Detect which cell encompasses the target text, then output its (x, y) center coordinate. 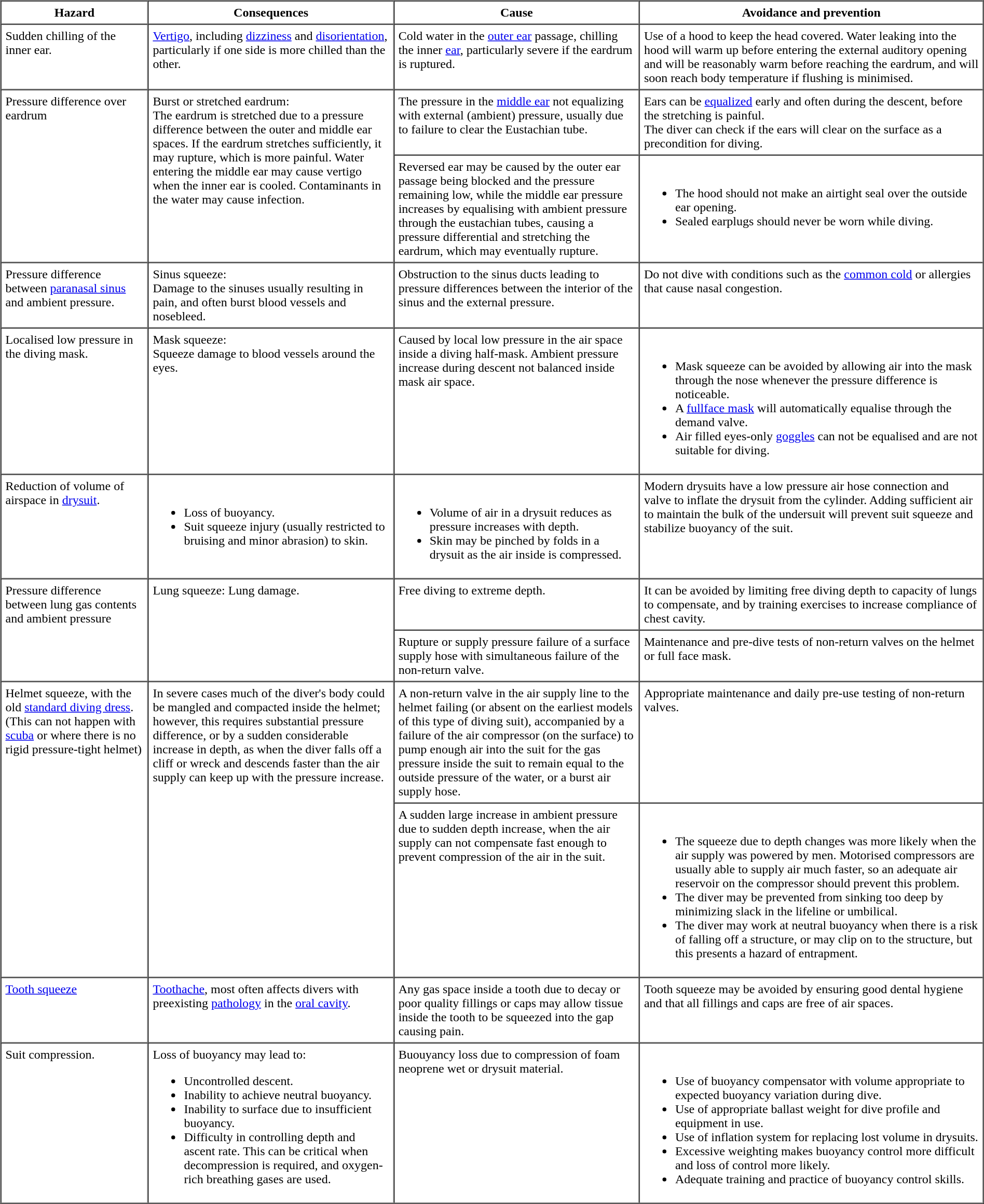
Suit compression. (75, 1122)
The hood should not make an airtight seal over the outside ear opening.Sealed earplugs should never be worn while diving. (812, 209)
The pressure in the middle ear not equalizing with external (ambient) pressure, usually due to failure to clear the Eustachian tube. (517, 122)
Toothache, most often affects divers with preexisting pathology in the oral cavity. (271, 1010)
Pressure difference between paranasal sinus and ambient pressure. (75, 295)
Vertigo, including dizziness and disorientation, particularly if one side is more chilled than the other. (271, 57)
Pressure difference over eardrum (75, 175)
Reduction of volume of airspace in drysuit. (75, 526)
Rupture or supply pressure failure of a surface supply hose with simultaneous failure of the non-return valve. (517, 656)
Cause (517, 12)
Lung squeeze: Lung damage. (271, 630)
Helmet squeeze, with the old standard diving dress. (This can not happen with scuba or where there is no rigid pressure-tight helmet) (75, 829)
Do not dive with conditions such as the common cold or allergies that cause nasal congestion. (812, 295)
It can be avoided by limiting free diving depth to capacity of lungs to compensate, and by training exercises to increase compliance of chest cavity. (812, 604)
Pressure difference between lung gas contents and ambient pressure (75, 630)
Volume of air in a drysuit reduces as pressure increases with depth.Skin may be pinched by folds in a drysuit as the air inside is compressed. (517, 526)
Caused by local low pressure in the air space inside a diving half-mask. Ambient pressure increase during descent not balanced inside mask air space. (517, 401)
Mask squeeze:Squeeze damage to blood vessels around the eyes. (271, 401)
Localised low pressure in the diving mask. (75, 401)
Sinus squeeze:Damage to the sinuses usually resulting in pain, and often burst blood vessels and nosebleed. (271, 295)
Sudden chilling of the inner ear. (75, 57)
Maintenance and pre-dive tests of non-return valves on the helmet or full face mask. (812, 656)
Tooth squeeze may be avoided by ensuring good dental hygiene and that all fillings and caps are free of air spaces. (812, 1010)
Obstruction to the sinus ducts leading to pressure differences between the interior of the sinus and the external pressure. (517, 295)
Consequences (271, 12)
Loss of buoyancy.Suit squeeze injury (usually restricted to bruising and minor abrasion) to skin. (271, 526)
Buouyancy loss due to compression of foam neoprene wet or drysuit material. (517, 1122)
Tooth squeeze (75, 1010)
Free diving to extreme depth. (517, 604)
Appropriate maintenance and daily pre-use testing of non-return valves. (812, 742)
Hazard (75, 12)
Avoidance and prevention (812, 12)
Cold water in the outer ear passage, chilling the inner ear, particularly severe if the eardrum is ruptured. (517, 57)
